Extract the (x, y) coordinate from the center of the cell holding the provided text.  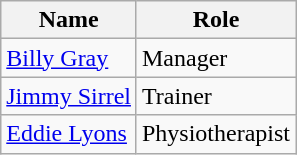
Name (69, 20)
Role (216, 20)
Manager (216, 58)
Trainer (216, 96)
Jimmy Sirrel (69, 96)
Physiotherapist (216, 134)
Eddie Lyons (69, 134)
Billy Gray (69, 58)
